Provide the (x, y) coordinate of the cell's center where the given text is located.  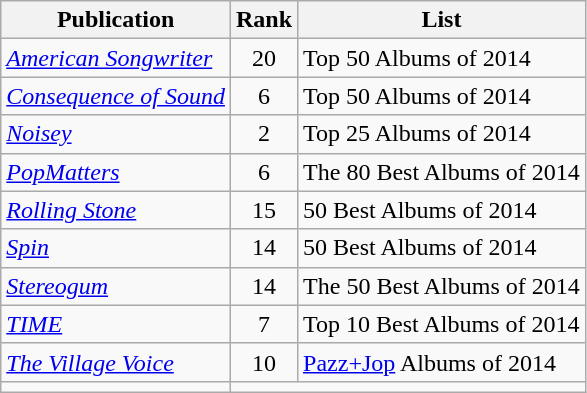
PopMatters (116, 172)
The Village Voice (116, 362)
The 50 Best Albums of 2014 (442, 286)
Top 10 Best Albums of 2014 (442, 324)
Noisey (116, 134)
15 (264, 210)
10 (264, 362)
Rolling Stone (116, 210)
Stereogum (116, 286)
The 80 Best Albums of 2014 (442, 172)
TIME (116, 324)
Pazz+Jop Albums of 2014 (442, 362)
Rank (264, 20)
Spin (116, 248)
2 (264, 134)
Top 25 Albums of 2014 (442, 134)
7 (264, 324)
Consequence of Sound (116, 96)
American Songwriter (116, 58)
20 (264, 58)
Publication (116, 20)
List (442, 20)
